Return the (X, Y) coordinate for the center point of the cell that contains the specified text.  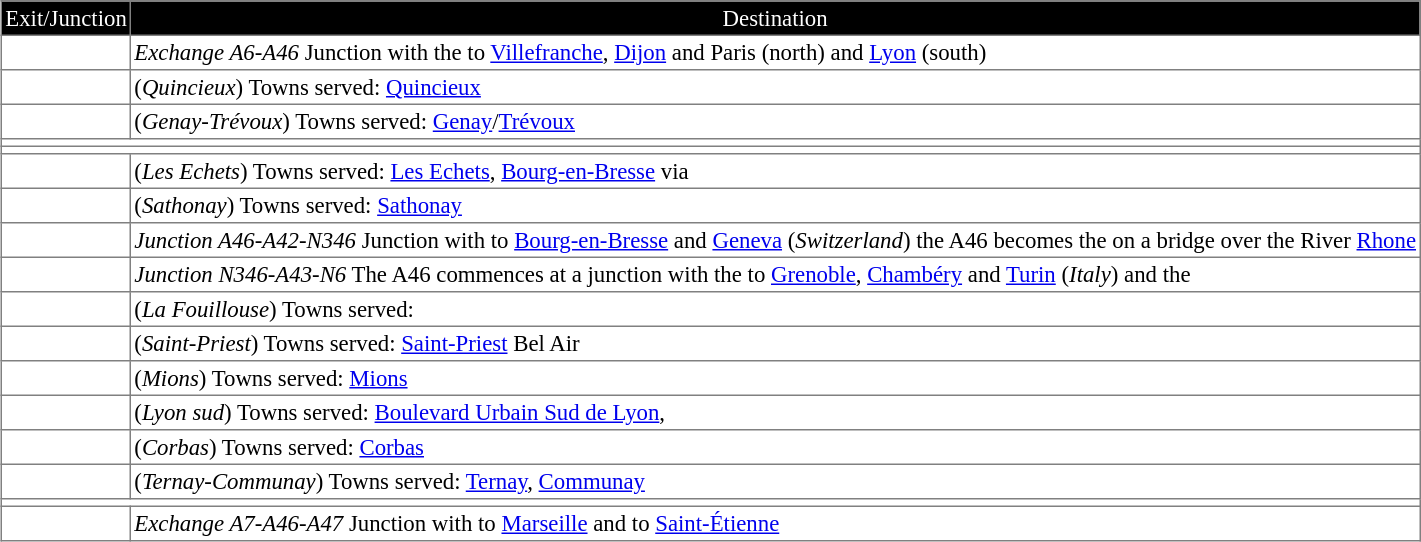
(Saint-Priest) Towns served: Saint-Priest Bel Air (776, 343)
Exchange A7-A46-A47 Junction with to Marseille and to Saint-Étienne (776, 523)
(Genay-Trévoux) Towns served: Genay/Trévoux (776, 121)
(Mions) Towns served: Mions (776, 378)
Junction N346-A43-N6 The A46 commences at a junction with the to Grenoble, Chambéry and Turin (Italy) and the (776, 274)
Junction A46-A42-N346 Junction with to Bourg-en-Bresse and Geneva (Switzerland) the A46 becomes the on a bridge over the River Rhone (776, 240)
Exchange A6-A46 Junction with the to Villefranche, Dijon and Paris (north) and Lyon (south) (776, 52)
(La Fouillouse) Towns served: (776, 309)
(Corbas) Towns served: Corbas (776, 447)
(Ternay-Communay) Towns served: Ternay, Communay (776, 481)
(Lyon sud) Towns served: Boulevard Urbain Sud de Lyon, (776, 412)
Exit/Junction (66, 18)
(Les Echets) Towns served: Les Echets, Bourg-en-Bresse via (776, 171)
(Quincieux) Towns served: Quincieux (776, 87)
Destination (776, 18)
(Sathonay) Towns served: Sathonay (776, 205)
